Capture the cell that displays the provided text and extract its [X, Y] central coordinate. 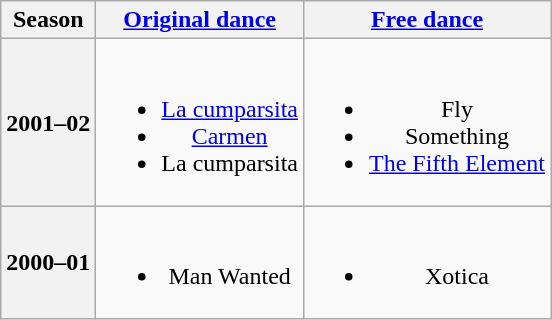
Free dance [426, 20]
Xotica [426, 262]
La cumparsita Carmen La cumparsita [200, 122]
Season [48, 20]
2000–01 [48, 262]
2001–02 [48, 122]
Fly Something The Fifth Element [426, 122]
Man Wanted [200, 262]
Original dance [200, 20]
